Pinpoint the cell where the given text exists, returning its [x, y] midpoint coordinate. 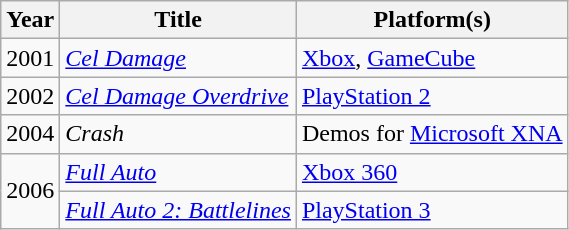
2002 [30, 96]
Title [178, 20]
Cel Damage Overdrive [178, 96]
Full Auto [178, 172]
PlayStation 3 [432, 210]
Demos for Microsoft XNA [432, 134]
2006 [30, 191]
Full Auto 2: Battlelines [178, 210]
Crash [178, 134]
Year [30, 20]
Platform(s) [432, 20]
PlayStation 2 [432, 96]
2001 [30, 58]
2004 [30, 134]
Xbox, GameCube [432, 58]
Cel Damage [178, 58]
Xbox 360 [432, 172]
